Output the [X, Y] coordinate of the center of the cell containing the given text.  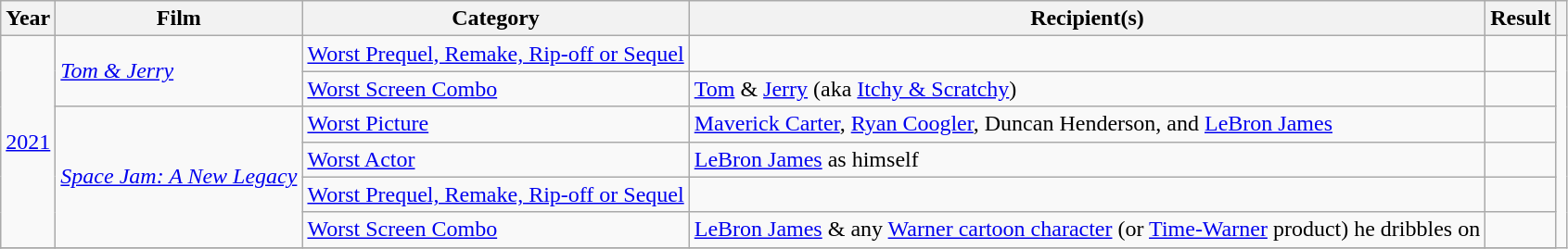
Year [28, 19]
LeBron James as himself [1087, 159]
Film [179, 19]
Worst Actor [495, 159]
Space Jam: A New Legacy [179, 177]
Recipient(s) [1087, 19]
Result [1521, 19]
Tom & Jerry (aka Itchy & Scratchy) [1087, 89]
2021 [28, 142]
Worst Picture [495, 124]
Tom & Jerry [179, 71]
LeBron James & any Warner cartoon character (or Time-Warner product) he dribbles on [1087, 230]
Maverick Carter, Ryan Coogler, Duncan Henderson, and LeBron James [1087, 124]
Category [495, 19]
